Output the (x, y) coordinate of the center of the cell containing the given text.  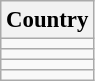
Country (48, 20)
